From the cell containing the given text, extract its center point as (X, Y) coordinate. 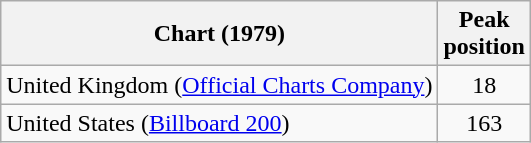
163 (484, 123)
Chart (1979) (220, 34)
United States (Billboard 200) (220, 123)
United Kingdom (Official Charts Company) (220, 85)
18 (484, 85)
Peak position (484, 34)
